Scan for the cell matching the given text and deliver its (x, y) coordinate at center. 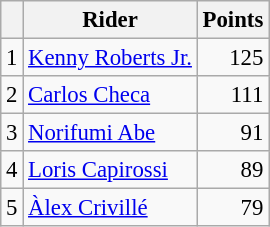
5 (12, 208)
125 (232, 58)
79 (232, 208)
1 (12, 58)
4 (12, 170)
111 (232, 95)
89 (232, 170)
Norifumi Abe (110, 133)
Loris Capirossi (110, 170)
3 (12, 133)
Rider (110, 20)
Àlex Crivillé (110, 208)
Kenny Roberts Jr. (110, 58)
Points (232, 20)
2 (12, 95)
Carlos Checa (110, 95)
91 (232, 133)
